From the cell containing the given text, extract its center point as [x, y] coordinate. 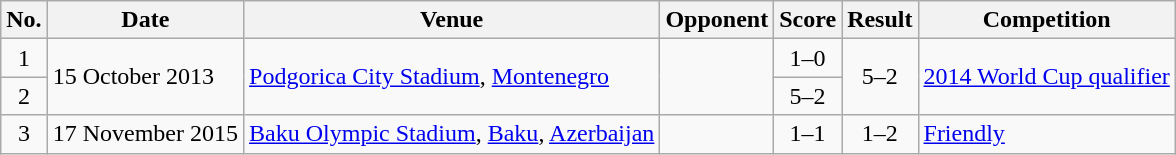
2 [24, 96]
No. [24, 20]
Date [145, 20]
Competition [1046, 20]
3 [24, 134]
1–2 [880, 134]
Friendly [1046, 134]
Result [880, 20]
2014 World Cup qualifier [1046, 77]
Baku Olympic Stadium, Baku, Azerbaijan [452, 134]
Score [808, 20]
1 [24, 58]
15 October 2013 [145, 77]
Podgorica City Stadium, Montenegro [452, 77]
1–0 [808, 58]
Venue [452, 20]
Opponent [717, 20]
17 November 2015 [145, 134]
1–1 [808, 134]
